Identify which cell holds the provided text, then report its (x, y) central coordinate. 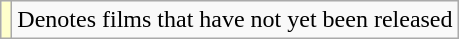
Denotes films that have not yet been released (235, 20)
